Locate the cell with the specified text and output its (x, y) center coordinate. 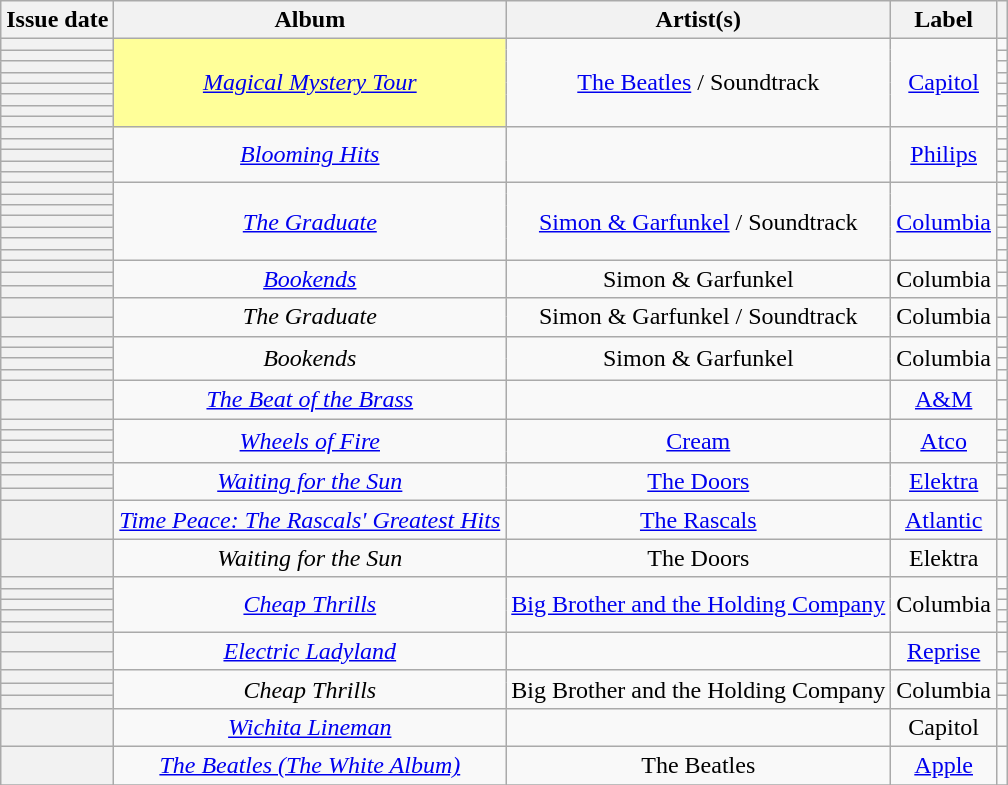
The Rascals (698, 520)
Atlantic (944, 520)
A&M (944, 399)
Cream (698, 440)
The Beatles / Soundtrack (698, 83)
Magical Mystery Tour (310, 83)
Reprise (944, 651)
Electric Ladyland (310, 651)
The Beatles (698, 765)
The Beat of the Brass (310, 399)
Philips (944, 154)
Album (310, 20)
Time Peace: The Rascals' Greatest Hits (310, 520)
Label (944, 20)
Wichita Lineman (310, 727)
Apple (944, 765)
The Beatles (The White Album) (310, 765)
Wheels of Fire (310, 440)
Issue date (58, 20)
Artist(s) (698, 20)
Atco (944, 440)
Blooming Hits (310, 154)
